Extract the [X, Y] coordinate from the center of the cell holding the provided text.  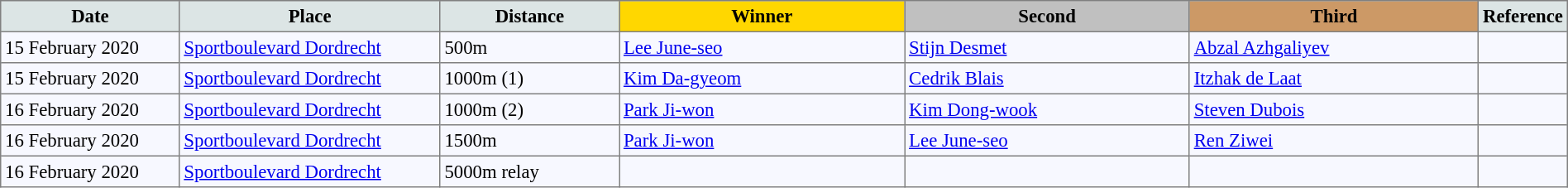
Itzhak de Laat [1333, 79]
Stijn Desmet [1047, 47]
1500m [529, 141]
Distance [529, 17]
Abzal Azhgaliyev [1333, 47]
Reference [1523, 17]
Cedrik Blais [1047, 79]
1000m (2) [529, 109]
Third [1333, 17]
Winner [762, 17]
Second [1047, 17]
Kim Da-gyeom [762, 79]
1000m (1) [529, 79]
5000m relay [529, 171]
500m [529, 47]
Steven Dubois [1333, 109]
Kim Dong-wook [1047, 109]
Date [90, 17]
Ren Ziwei [1333, 141]
Place [309, 17]
